Return [X, Y] of the center of cell containing provided text 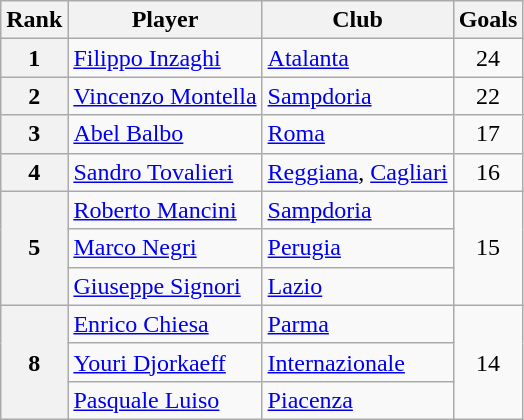
Giuseppe Signori [165, 286]
15 [488, 248]
16 [488, 172]
3 [34, 134]
4 [34, 172]
8 [34, 362]
Reggiana, Cagliari [358, 172]
Enrico Chiesa [165, 324]
Parma [358, 324]
Filippo Inzaghi [165, 58]
Sandro Tovalieri [165, 172]
Vincenzo Montella [165, 96]
Club [358, 20]
Lazio [358, 286]
Roma [358, 134]
Atalanta [358, 58]
Piacenza [358, 400]
2 [34, 96]
Marco Negri [165, 248]
Goals [488, 20]
22 [488, 96]
Rank [34, 20]
Abel Balbo [165, 134]
24 [488, 58]
Youri Djorkaeff [165, 362]
Internazionale [358, 362]
1 [34, 58]
Player [165, 20]
5 [34, 248]
14 [488, 362]
Pasquale Luiso [165, 400]
Perugia [358, 248]
Roberto Mancini [165, 210]
17 [488, 134]
